Return the (x, y) coordinate for the center point of the cell that contains the specified text.  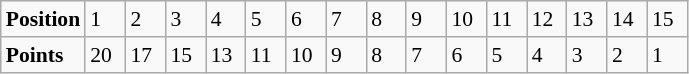
12 (547, 19)
Points (43, 55)
14 (627, 19)
20 (105, 55)
17 (145, 55)
Position (43, 19)
